Search for the cell housing the specified text and yield its (x, y) center coordinate. 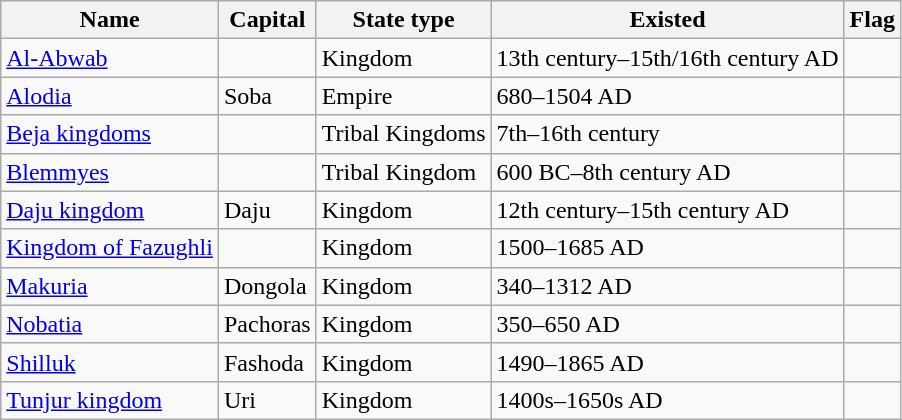
Tribal Kingdom (404, 172)
680–1504 AD (668, 96)
Nobatia (110, 324)
1490–1865 AD (668, 362)
Pachoras (267, 324)
Existed (668, 20)
Daju kingdom (110, 210)
1500–1685 AD (668, 248)
Name (110, 20)
1400s–1650s AD (668, 400)
Makuria (110, 286)
Dongola (267, 286)
State type (404, 20)
Tribal Kingdoms (404, 134)
340–1312 AD (668, 286)
Beja kingdoms (110, 134)
Tunjur kingdom (110, 400)
350–650 AD (668, 324)
Fashoda (267, 362)
Empire (404, 96)
Capital (267, 20)
Daju (267, 210)
Kingdom of Fazughli (110, 248)
Uri (267, 400)
600 BC–8th century AD (668, 172)
12th century–15th century AD (668, 210)
13th century–15th/16th century AD (668, 58)
Flag (872, 20)
Soba (267, 96)
Blemmyes (110, 172)
7th–16th century (668, 134)
Alodia (110, 96)
Shilluk (110, 362)
Al-Abwab (110, 58)
